Extract the (x, y) coordinate from the center of the cell holding the provided text.  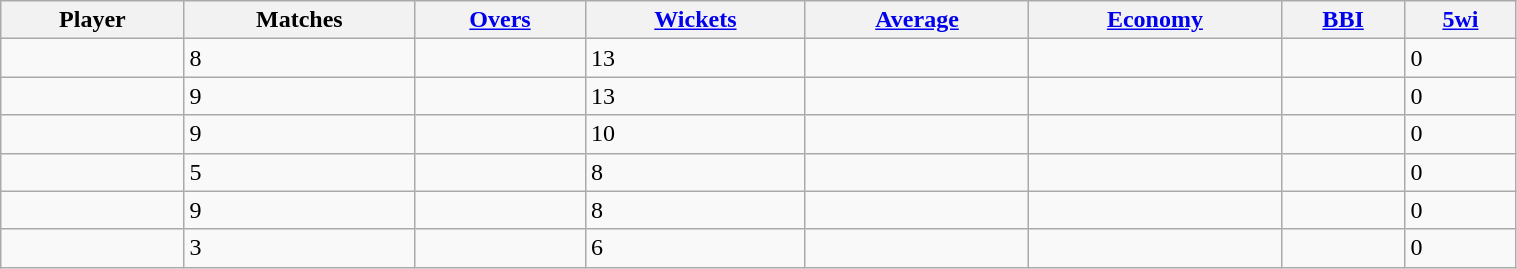
3 (300, 248)
5wi (1460, 20)
Average (916, 20)
Economy (1156, 20)
Wickets (695, 20)
Matches (300, 20)
10 (695, 134)
BBI (1343, 20)
Overs (500, 20)
5 (300, 172)
Player (92, 20)
6 (695, 248)
